For the text-containing cell, return its midpoint in (X, Y) coordinate format. 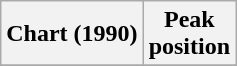
Peakposition (189, 34)
Chart (1990) (72, 34)
